Return the (X, Y) coordinate for the center point of the cell that contains the specified text.  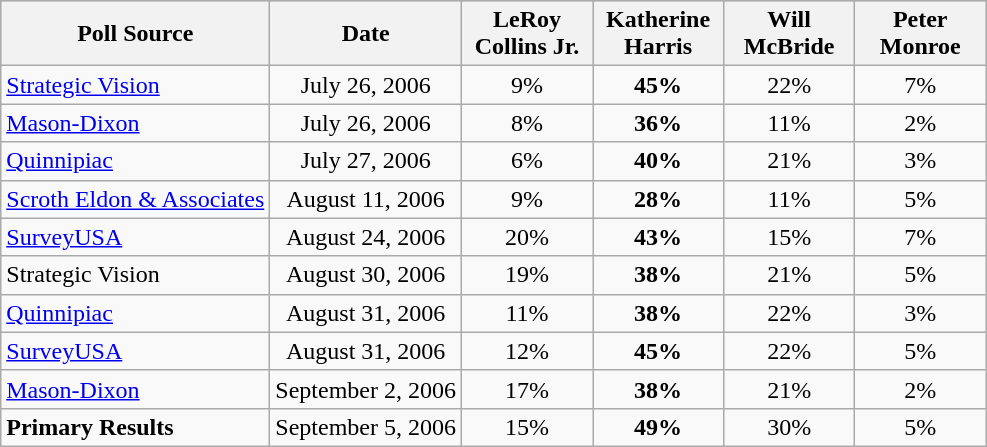
Poll Source (136, 34)
WillMcBride (790, 34)
Primary Results (136, 427)
Date (366, 34)
PeterMonroe (920, 34)
43% (658, 237)
19% (526, 275)
September 2, 2006 (366, 389)
30% (790, 427)
September 5, 2006 (366, 427)
28% (658, 199)
20% (526, 237)
17% (526, 389)
Scroth Eldon & Associates (136, 199)
LeRoyCollins Jr. (526, 34)
6% (526, 161)
36% (658, 123)
August 30, 2006 (366, 275)
August 11, 2006 (366, 199)
49% (658, 427)
12% (526, 351)
July 27, 2006 (366, 161)
KatherineHarris (658, 34)
August 24, 2006 (366, 237)
40% (658, 161)
8% (526, 123)
